Capture the cell that displays the provided text and extract its [x, y] central coordinate. 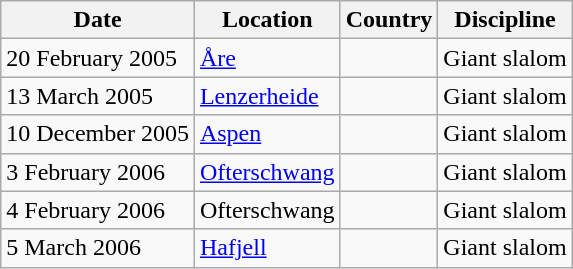
Location [267, 20]
4 February 2006 [98, 210]
Lenzerheide [267, 96]
Aspen [267, 134]
Date [98, 20]
Country [389, 20]
13 March 2005 [98, 96]
Åre [267, 58]
10 December 2005 [98, 134]
Hafjell [267, 248]
5 March 2006 [98, 248]
20 February 2005 [98, 58]
3 February 2006 [98, 172]
Discipline [505, 20]
